Extract the [X, Y] coordinate from the center of the cell holding the provided text.  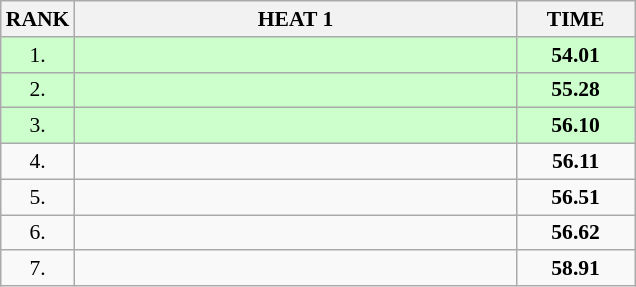
58.91 [576, 269]
5. [38, 197]
56.10 [576, 126]
56.11 [576, 162]
3. [38, 126]
54.01 [576, 55]
4. [38, 162]
7. [38, 269]
TIME [576, 19]
56.51 [576, 197]
HEAT 1 [295, 19]
56.62 [576, 233]
RANK [38, 19]
1. [38, 55]
55.28 [576, 90]
2. [38, 90]
6. [38, 233]
